Capture the cell that displays the provided text and extract its [x, y] central coordinate. 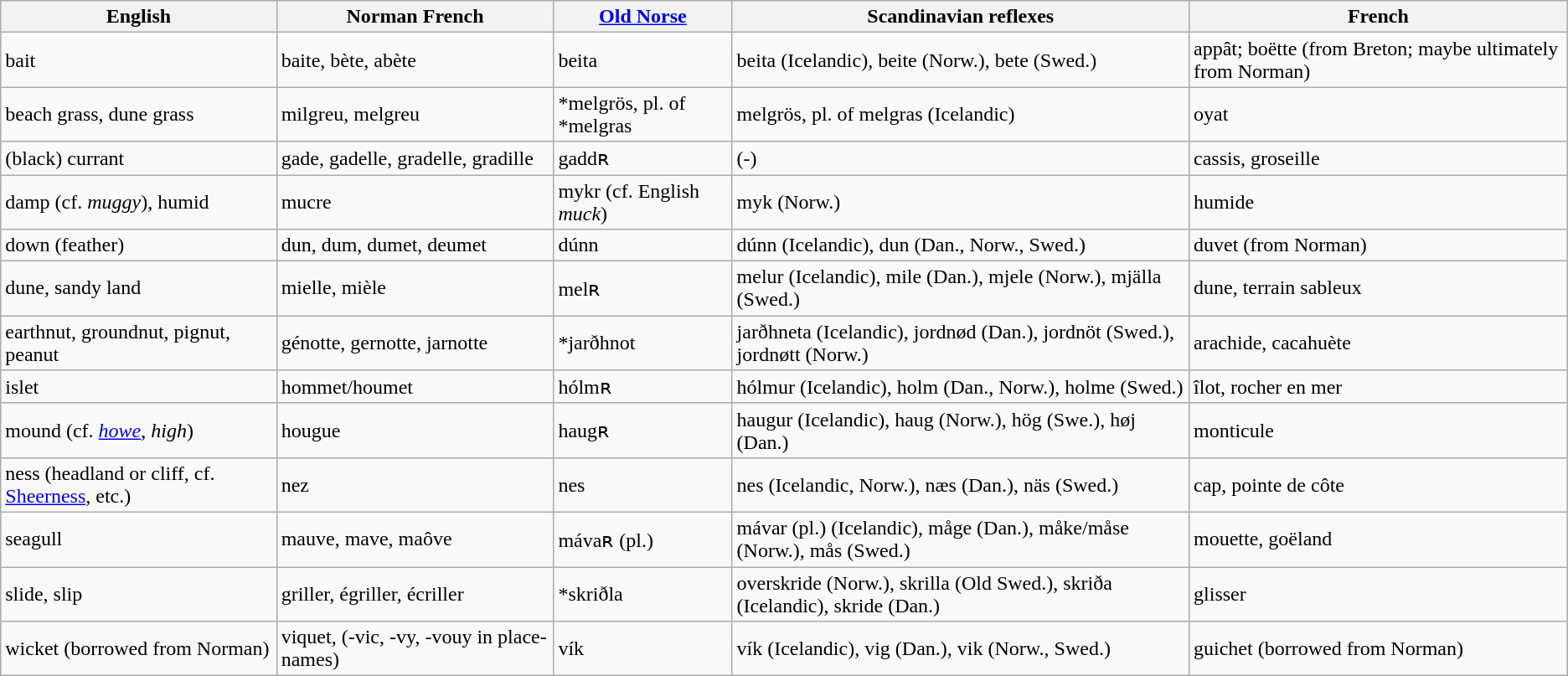
génotte, gernotte, jarnotte [415, 343]
haugʀ [643, 431]
hólmur (Icelandic), holm (Dan., Norw.), holme (Swed.) [960, 387]
mouette, goëland [1379, 539]
hommet/houmet [415, 387]
earthnut, groundnut, pignut, peanut [139, 343]
(black) currant [139, 158]
seagull [139, 539]
nes [643, 484]
dúnn [643, 245]
Norman French [415, 17]
monticule [1379, 431]
French [1379, 17]
gade, gadelle, gradelle, gradille [415, 158]
viquet, (-vic, -vy, -vouy in place-names) [415, 648]
dúnn (Icelandic), dun (Dan., Norw., Swed.) [960, 245]
Old Norse [643, 17]
glisser [1379, 593]
beita (Icelandic), beite (Norw.), bete (Swed.) [960, 60]
ness (headland or cliff, cf. Sheerness, etc.) [139, 484]
damp (cf. muggy), humid [139, 201]
griller, égriller, écriller [415, 593]
nes (Icelandic, Norw.), næs (Dan.), näs (Swed.) [960, 484]
mielle, mièle [415, 288]
overskride (Norw.), skrilla (Old Swed.), skriða (Icelandic), skride (Dan.) [960, 593]
English [139, 17]
myk (Norw.) [960, 201]
bait [139, 60]
guichet (borrowed from Norman) [1379, 648]
melgrös, pl. of melgras (Icelandic) [960, 114]
duvet (from Norman) [1379, 245]
melʀ [643, 288]
*melgrös, pl. of *melgras [643, 114]
mávaʀ (pl.) [643, 539]
slide, slip [139, 593]
oyat [1379, 114]
vík [643, 648]
*jarðhnot [643, 343]
melur (Icelandic), mile (Dan.), mjele (Norw.), mjälla (Swed.) [960, 288]
baite, bète, abète [415, 60]
jarðhneta (Icelandic), jordnød (Dan.), jordnöt (Swed.), jordnøtt (Norw.) [960, 343]
down (feather) [139, 245]
cassis, groseille [1379, 158]
mound (cf. howe, high) [139, 431]
beach grass, dune grass [139, 114]
wicket (borrowed from Norman) [139, 648]
islet [139, 387]
arachide, cacahuète [1379, 343]
dune, terrain sableux [1379, 288]
hougue [415, 431]
dune, sandy land [139, 288]
cap, pointe de côte [1379, 484]
milgreu, melgreu [415, 114]
appât; boëtte (from Breton; maybe ultimately from Norman) [1379, 60]
mauve, mave, maôve [415, 539]
hólmʀ [643, 387]
haugur (Icelandic), haug (Norw.), hög (Swe.), høj (Dan.) [960, 431]
gaddʀ [643, 158]
mykr (cf. English muck) [643, 201]
îlot, rocher en mer [1379, 387]
beita [643, 60]
nez [415, 484]
humide [1379, 201]
*skriðla [643, 593]
dun, dum, dumet, deumet [415, 245]
mávar (pl.) (Icelandic), måge (Dan.), måke/måse (Norw.), mås (Swed.) [960, 539]
mucre [415, 201]
(-) [960, 158]
vík (Icelandic), vig (Dan.), vik (Norw., Swed.) [960, 648]
Scandinavian reflexes [960, 17]
